Determine the [X, Y] coordinate at the center of the cell enclosing the given text.  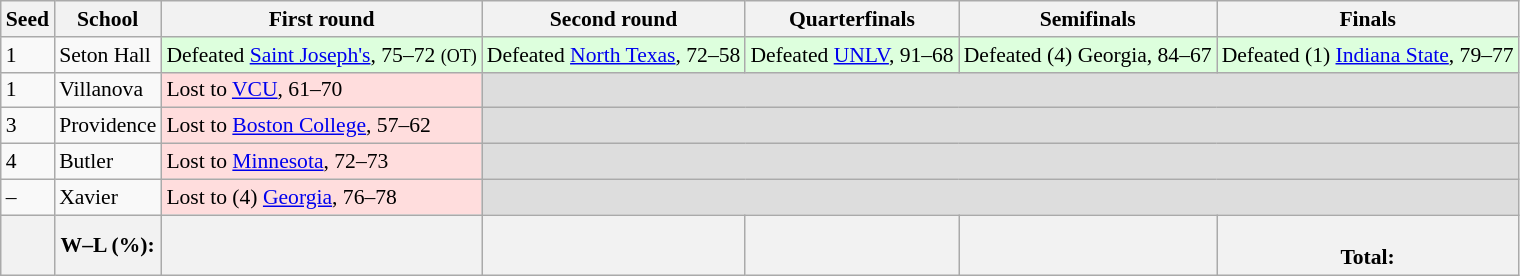
Lost to (4) Georgia, 76–78 [321, 197]
4 [28, 162]
Quarterfinals [852, 19]
Defeated (4) Georgia, 84–67 [1088, 55]
Defeated North Texas, 72–58 [614, 55]
Finals [1368, 19]
Xavier [108, 197]
School [108, 19]
Seton Hall [108, 55]
Villanova [108, 90]
Semifinals [1088, 19]
Lost to VCU, 61–70 [321, 90]
First round [321, 19]
Total: [1368, 246]
Providence [108, 126]
Defeated Saint Joseph's, 75–72 (OT) [321, 55]
– [28, 197]
Butler [108, 162]
W–L (%): [108, 246]
Seed [28, 19]
Second round [614, 19]
3 [28, 126]
Lost to Boston College, 57–62 [321, 126]
Defeated (1) Indiana State, 79–77 [1368, 55]
Defeated UNLV, 91–68 [852, 55]
Lost to Minnesota, 72–73 [321, 162]
